Return (x, y) of the center of cell containing provided text 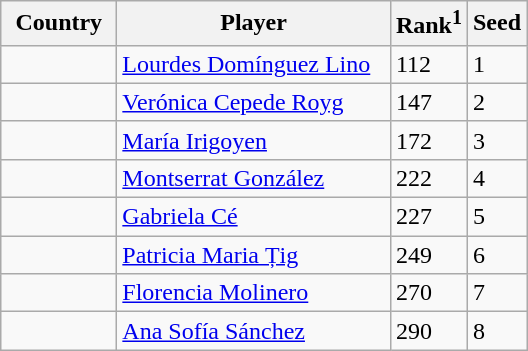
8 (496, 331)
147 (428, 102)
Lourdes Domínguez Lino (254, 64)
Verónica Cepede Royg (254, 102)
Montserrat González (254, 178)
249 (428, 255)
270 (428, 293)
172 (428, 140)
Player (254, 24)
Florencia Molinero (254, 293)
Rank1 (428, 24)
6 (496, 255)
Country (59, 24)
227 (428, 217)
290 (428, 331)
112 (428, 64)
Gabriela Cé (254, 217)
3 (496, 140)
1 (496, 64)
Seed (496, 24)
Ana Sofía Sánchez (254, 331)
2 (496, 102)
222 (428, 178)
Patricia Maria Țig (254, 255)
5 (496, 217)
María Irigoyen (254, 140)
4 (496, 178)
7 (496, 293)
